Pinpoint the cell where the given text exists, returning its [x, y] midpoint coordinate. 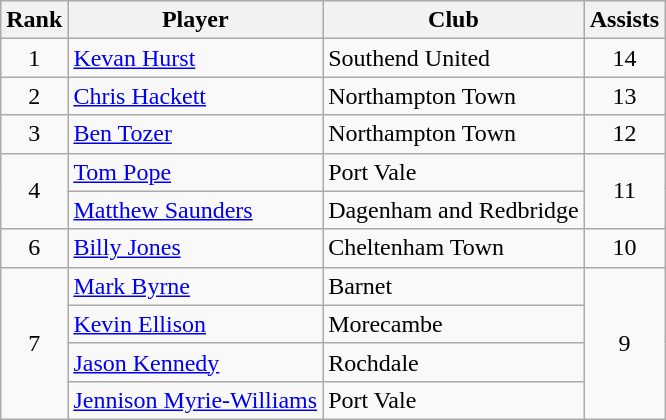
Kevan Hurst [196, 58]
13 [624, 96]
1 [34, 58]
Player [196, 20]
Assists [624, 20]
Kevin Ellison [196, 324]
6 [34, 248]
Barnet [454, 286]
Tom Pope [196, 172]
Club [454, 20]
11 [624, 191]
Rank [34, 20]
Jason Kennedy [196, 362]
Ben Tozer [196, 134]
Cheltenham Town [454, 248]
9 [624, 343]
Morecambe [454, 324]
12 [624, 134]
4 [34, 191]
14 [624, 58]
Southend United [454, 58]
3 [34, 134]
Mark Byrne [196, 286]
Jennison Myrie-Williams [196, 400]
Rochdale [454, 362]
Chris Hackett [196, 96]
Billy Jones [196, 248]
Dagenham and Redbridge [454, 210]
2 [34, 96]
10 [624, 248]
Matthew Saunders [196, 210]
7 [34, 343]
